Detect which cell encompasses the target text, then output its (x, y) center coordinate. 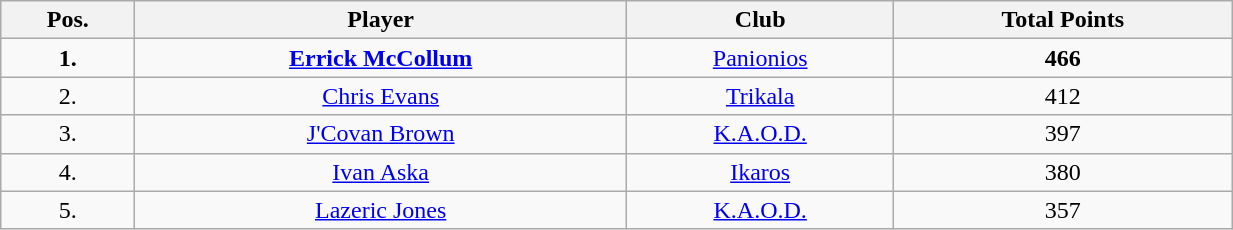
3. (68, 134)
J'Covan Brown (381, 134)
Ikaros (760, 172)
Pos. (68, 20)
Club (760, 20)
380 (1063, 172)
4. (68, 172)
Trikala (760, 96)
Panionios (760, 58)
Player (381, 20)
412 (1063, 96)
357 (1063, 210)
397 (1063, 134)
2. (68, 96)
Chris Evans (381, 96)
5. (68, 210)
1. (68, 58)
Lazeric Jones (381, 210)
Errick McCollum (381, 58)
Total Points (1063, 20)
466 (1063, 58)
Ivan Aska (381, 172)
